Return [x, y] of the center of cell containing provided text 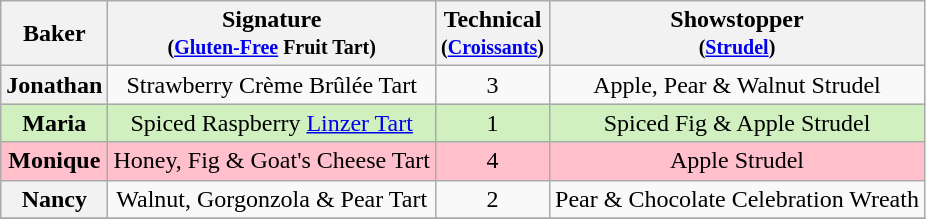
Walnut, Gorgonzola & Pear Tart [272, 199]
4 [493, 161]
Honey, Fig & Goat's Cheese Tart [272, 161]
Spiced Raspberry Linzer Tart [272, 123]
Apple Strudel [738, 161]
Signature(Gluten-Free Fruit Tart) [272, 34]
Maria [54, 123]
Pear & Chocolate Celebration Wreath [738, 199]
Nancy [54, 199]
Apple, Pear & Walnut Strudel [738, 85]
Jonathan [54, 85]
Technical(Croissants) [493, 34]
2 [493, 199]
Showstopper(Strudel) [738, 34]
Monique [54, 161]
1 [493, 123]
Spiced Fig & Apple Strudel [738, 123]
3 [493, 85]
Baker [54, 34]
Strawberry Crème Brûlée Tart [272, 85]
